Determine the [x, y] coordinate at the center of the cell enclosing the given text.  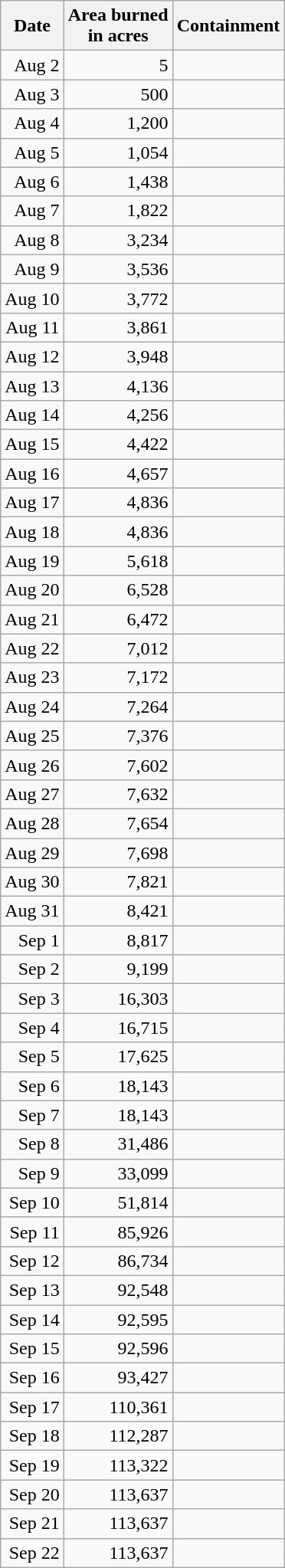
Aug 26 [32, 765]
7,172 [118, 677]
110,361 [118, 1407]
Sep 21 [32, 1524]
86,734 [118, 1261]
Aug 7 [32, 211]
Aug 25 [32, 736]
500 [118, 94]
Aug 16 [32, 474]
33,099 [118, 1173]
92,548 [118, 1290]
Aug 15 [32, 444]
Sep 13 [32, 1290]
Sep 1 [32, 940]
16,715 [118, 1028]
Aug 8 [32, 240]
Sep 8 [32, 1144]
Sep 12 [32, 1261]
5,618 [118, 561]
Sep 9 [32, 1173]
Sep 7 [32, 1115]
112,287 [118, 1436]
Aug 14 [32, 415]
3,234 [118, 240]
Aug 27 [32, 794]
8,421 [118, 911]
Aug 10 [32, 298]
Aug 23 [32, 677]
Sep 15 [32, 1349]
Sep 16 [32, 1378]
Sep 19 [32, 1465]
Sep 17 [32, 1407]
Aug 4 [32, 123]
1,054 [118, 153]
8,817 [118, 940]
7,264 [118, 707]
Sep 5 [32, 1057]
Area burnedin acres [118, 26]
Sep 2 [32, 969]
1,200 [118, 123]
4,256 [118, 415]
Aug 13 [32, 385]
Sep 11 [32, 1232]
Aug 28 [32, 823]
113,322 [118, 1465]
Aug 18 [32, 532]
Sep 22 [32, 1553]
3,948 [118, 356]
Sep 3 [32, 999]
Aug 12 [32, 356]
Sep 4 [32, 1028]
85,926 [118, 1232]
6,472 [118, 619]
Aug 5 [32, 153]
7,654 [118, 823]
Aug 24 [32, 707]
17,625 [118, 1057]
7,012 [118, 648]
7,602 [118, 765]
Sep 20 [32, 1494]
7,821 [118, 882]
Sep 6 [32, 1086]
Containment [228, 26]
92,596 [118, 1349]
9,199 [118, 969]
6,528 [118, 590]
Aug 31 [32, 911]
Aug 20 [32, 590]
Aug 21 [32, 619]
31,486 [118, 1144]
Date [32, 26]
93,427 [118, 1378]
Sep 14 [32, 1319]
Sep 10 [32, 1202]
Sep 18 [32, 1436]
4,136 [118, 385]
Aug 29 [32, 853]
Aug 6 [32, 182]
3,536 [118, 269]
Aug 11 [32, 327]
7,376 [118, 736]
Aug 22 [32, 648]
3,861 [118, 327]
92,595 [118, 1319]
Aug 9 [32, 269]
4,657 [118, 474]
3,772 [118, 298]
1,822 [118, 211]
Aug 30 [32, 882]
7,632 [118, 794]
4,422 [118, 444]
5 [118, 65]
51,814 [118, 1202]
Aug 19 [32, 561]
16,303 [118, 999]
7,698 [118, 853]
1,438 [118, 182]
Aug 3 [32, 94]
Aug 2 [32, 65]
Aug 17 [32, 503]
